Provide the [X, Y] coordinate of the cell's center where the given text is located.  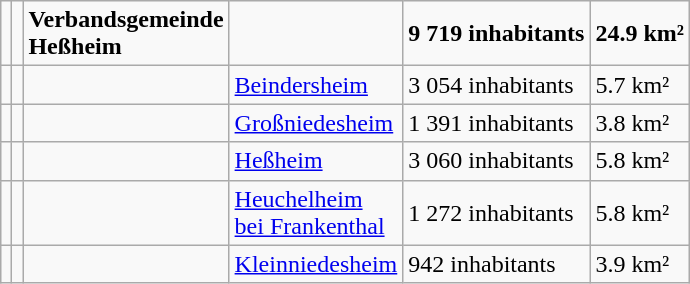
9 719 inhabitants [496, 34]
1 391 inhabitants [496, 123]
Großniedesheim [316, 123]
Heuchelheim bei Frankenthal [316, 212]
942 inhabitants [496, 264]
24.9 km² [640, 34]
Kleinniedesheim [316, 264]
3 060 inhabitants [496, 161]
3 054 inhabitants [496, 85]
3.9 km² [640, 264]
1 272 inhabitants [496, 212]
3.8 km² [640, 123]
Verbandsgemeinde Heßheim [126, 34]
Beindersheim [316, 85]
Heßheim [316, 161]
5.7 km² [640, 85]
